Scan for the cell matching the given text and deliver its (x, y) coordinate at center. 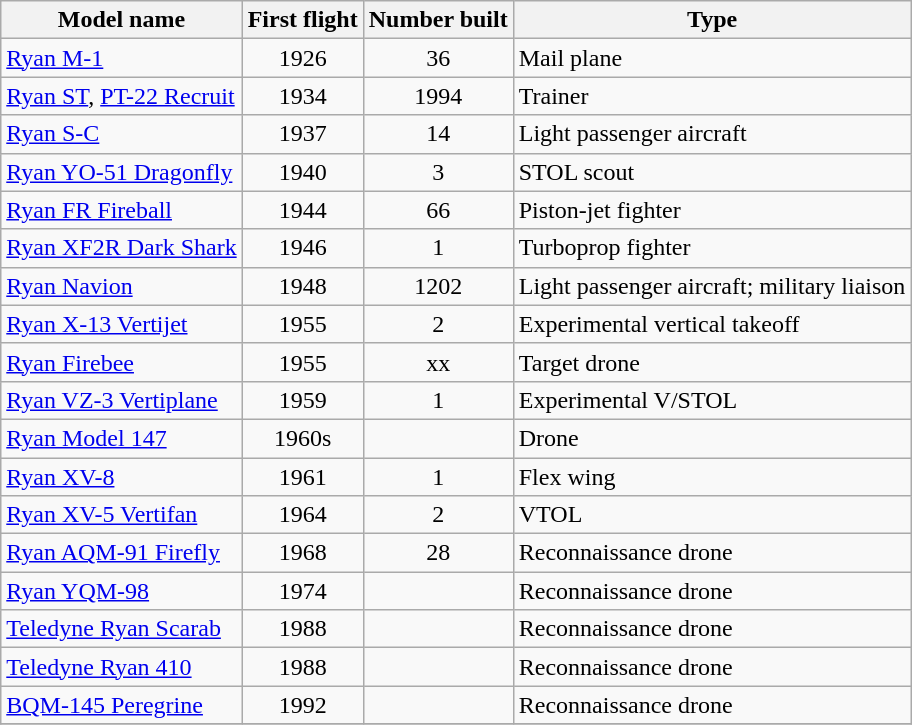
STOL scout (712, 172)
Ryan YO-51 Dragonfly (122, 172)
1937 (302, 134)
Ryan Model 147 (122, 438)
1959 (302, 400)
Experimental V/STOL (712, 400)
Ryan X-13 Vertijet (122, 324)
Drone (712, 438)
66 (438, 210)
VTOL (712, 515)
xx (438, 362)
1994 (438, 96)
Ryan FR Fireball (122, 210)
1926 (302, 58)
3 (438, 172)
Model name (122, 20)
Light passenger aircraft; military liaison (712, 286)
Number built (438, 20)
1992 (302, 705)
Ryan AQM-91 Firefly (122, 553)
First flight (302, 20)
Turboprop fighter (712, 248)
Ryan Firebee (122, 362)
36 (438, 58)
BQM-145 Peregrine (122, 705)
1974 (302, 591)
Trainer (712, 96)
Type (712, 20)
Ryan YQM-98 (122, 591)
Light passenger aircraft (712, 134)
1946 (302, 248)
Flex wing (712, 477)
1960s (302, 438)
1940 (302, 172)
Mail plane (712, 58)
Ryan Navion (122, 286)
Ryan XV-8 (122, 477)
Ryan XF2R Dark Shark (122, 248)
1961 (302, 477)
Ryan XV-5 Vertifan (122, 515)
Target drone (712, 362)
1968 (302, 553)
Piston-jet fighter (712, 210)
Experimental vertical takeoff (712, 324)
Ryan VZ-3 Vertiplane (122, 400)
Ryan M-1 (122, 58)
1202 (438, 286)
1934 (302, 96)
1948 (302, 286)
28 (438, 553)
1944 (302, 210)
14 (438, 134)
Teledyne Ryan 410 (122, 667)
Teledyne Ryan Scarab (122, 629)
1964 (302, 515)
Ryan ST, PT-22 Recruit (122, 96)
Ryan S-C (122, 134)
